Find where the given text appears and provide that cell's center as (x, y) coordinate. 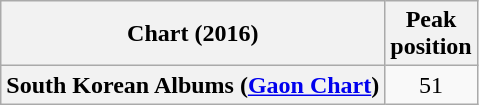
Chart (2016) (193, 34)
South Korean Albums (Gaon Chart) (193, 85)
Peakposition (431, 34)
51 (431, 85)
